Provide the [x, y] coordinate of the cell's center where the given text is located.  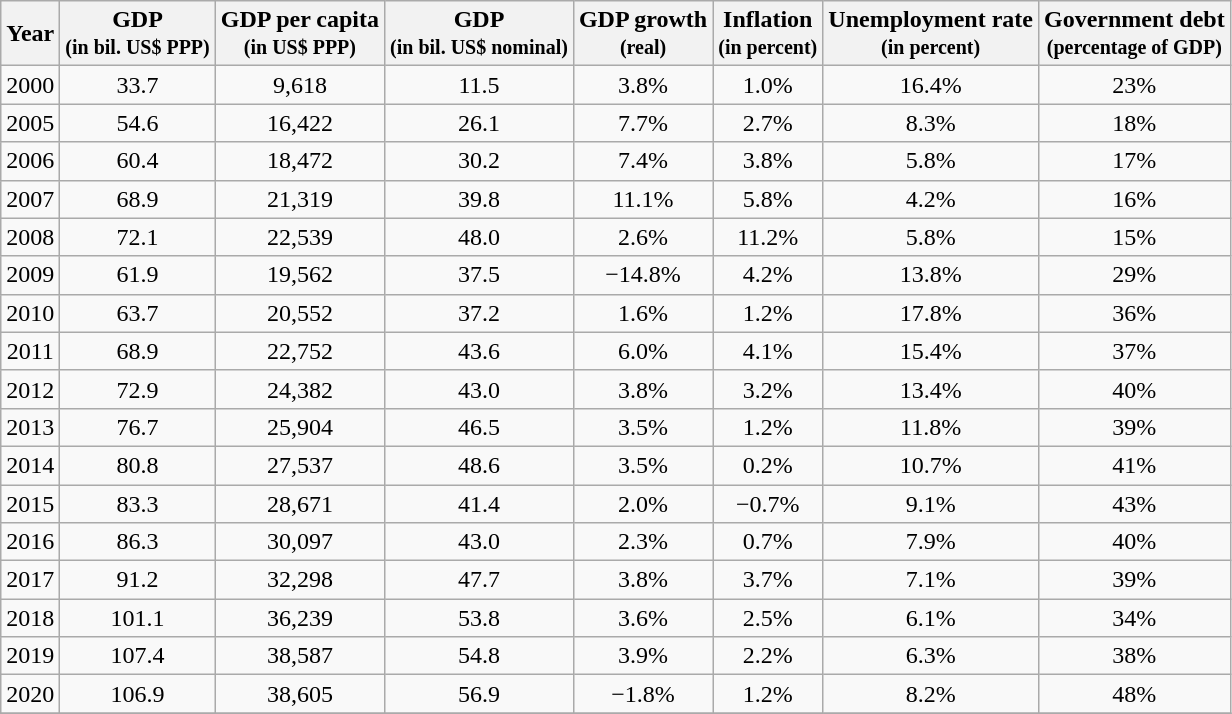
25,904 [300, 427]
86.3 [138, 542]
2017 [30, 580]
9,618 [300, 85]
101.1 [138, 618]
38% [1134, 656]
2.3% [642, 542]
10.7% [931, 465]
53.8 [480, 618]
15% [1134, 237]
7.1% [931, 580]
39.8 [480, 199]
47.7 [480, 580]
18,472 [300, 161]
2.7% [768, 123]
11.5 [480, 85]
38,605 [300, 694]
6.0% [642, 351]
9.1% [931, 503]
2.5% [768, 618]
2011 [30, 351]
30,097 [300, 542]
2007 [30, 199]
11.2% [768, 237]
43% [1134, 503]
26.1 [480, 123]
6.3% [931, 656]
20,552 [300, 313]
2012 [30, 389]
16,422 [300, 123]
Government debt(percentage of GDP) [1134, 34]
8.2% [931, 694]
37.2 [480, 313]
15.4% [931, 351]
2005 [30, 123]
38,587 [300, 656]
3.2% [768, 389]
34% [1134, 618]
2020 [30, 694]
54.6 [138, 123]
56.9 [480, 694]
107.4 [138, 656]
11.1% [642, 199]
2014 [30, 465]
37% [1134, 351]
91.2 [138, 580]
4.1% [768, 351]
7.9% [931, 542]
8.3% [931, 123]
Unemployment rate(in percent) [931, 34]
46.5 [480, 427]
2019 [30, 656]
16.4% [931, 85]
17.8% [931, 313]
−1.8% [642, 694]
80.8 [138, 465]
29% [1134, 275]
2010 [30, 313]
22,539 [300, 237]
36% [1134, 313]
72.1 [138, 237]
33.7 [138, 85]
2018 [30, 618]
6.1% [931, 618]
76.7 [138, 427]
GDP per capita(in US$ PPP) [300, 34]
106.9 [138, 694]
GDP(in bil. US$ PPP) [138, 34]
16% [1134, 199]
54.8 [480, 656]
61.9 [138, 275]
0.2% [768, 465]
Year [30, 34]
13.8% [931, 275]
48% [1134, 694]
24,382 [300, 389]
83.3 [138, 503]
37.5 [480, 275]
2016 [30, 542]
48.0 [480, 237]
−0.7% [768, 503]
11.8% [931, 427]
19,562 [300, 275]
41% [1134, 465]
1.0% [768, 85]
27,537 [300, 465]
21,319 [300, 199]
32,298 [300, 580]
2.0% [642, 503]
63.7 [138, 313]
2008 [30, 237]
17% [1134, 161]
GDP(in bil. US$ nominal) [480, 34]
3.9% [642, 656]
18% [1134, 123]
7.7% [642, 123]
2.6% [642, 237]
41.4 [480, 503]
0.7% [768, 542]
2.2% [768, 656]
3.7% [768, 580]
36,239 [300, 618]
43.6 [480, 351]
GDP growth(real) [642, 34]
30.2 [480, 161]
7.4% [642, 161]
2000 [30, 85]
2006 [30, 161]
3.6% [642, 618]
2013 [30, 427]
Inflation(in percent) [768, 34]
−14.8% [642, 275]
60.4 [138, 161]
13.4% [931, 389]
22,752 [300, 351]
72.9 [138, 389]
2009 [30, 275]
23% [1134, 85]
1.6% [642, 313]
48.6 [480, 465]
28,671 [300, 503]
2015 [30, 503]
